Search for the cell housing the specified text and yield its [X, Y] center coordinate. 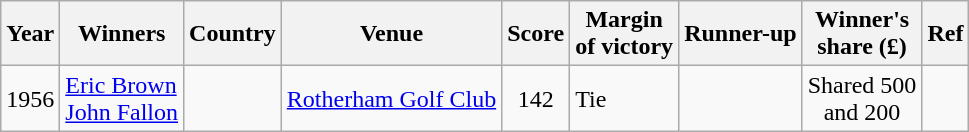
142 [536, 98]
Eric BrownJohn Fallon [122, 98]
Winner'sshare (£) [862, 34]
Venue [391, 34]
1956 [30, 98]
Year [30, 34]
Shared 500and 200 [862, 98]
Marginof victory [624, 34]
Country [233, 34]
Score [536, 34]
Ref [946, 34]
Winners [122, 34]
Tie [624, 98]
Rotherham Golf Club [391, 98]
Runner-up [741, 34]
